Scan for the cell matching the given text and deliver its (X, Y) coordinate at center. 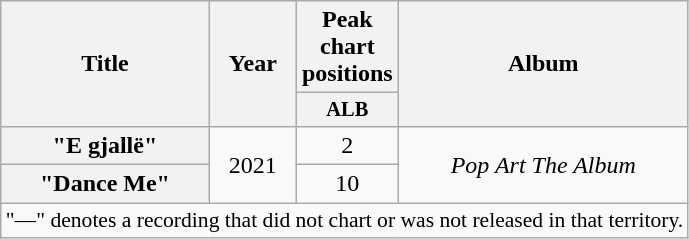
2 (347, 145)
2021 (252, 164)
ALB (347, 110)
Pop Art The Album (543, 164)
Title (105, 64)
"Dance Me" (105, 184)
Year (252, 64)
10 (347, 184)
"—" denotes a recording that did not chart or was not released in that territory. (345, 221)
Album (543, 64)
"E gjallë" (105, 145)
Peakchartpositions (347, 47)
